Capture the cell that displays the provided text and extract its [X, Y] central coordinate. 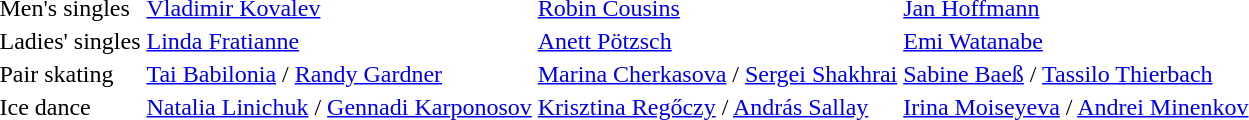
Marina Cherkasova / Sergei Shakhrai [717, 74]
Anett Pötzsch [717, 41]
Tai Babilonia / Randy Gardner [339, 74]
Linda Fratianne [339, 41]
